Determine the [x, y] coordinate at the center of the cell enclosing the given text.  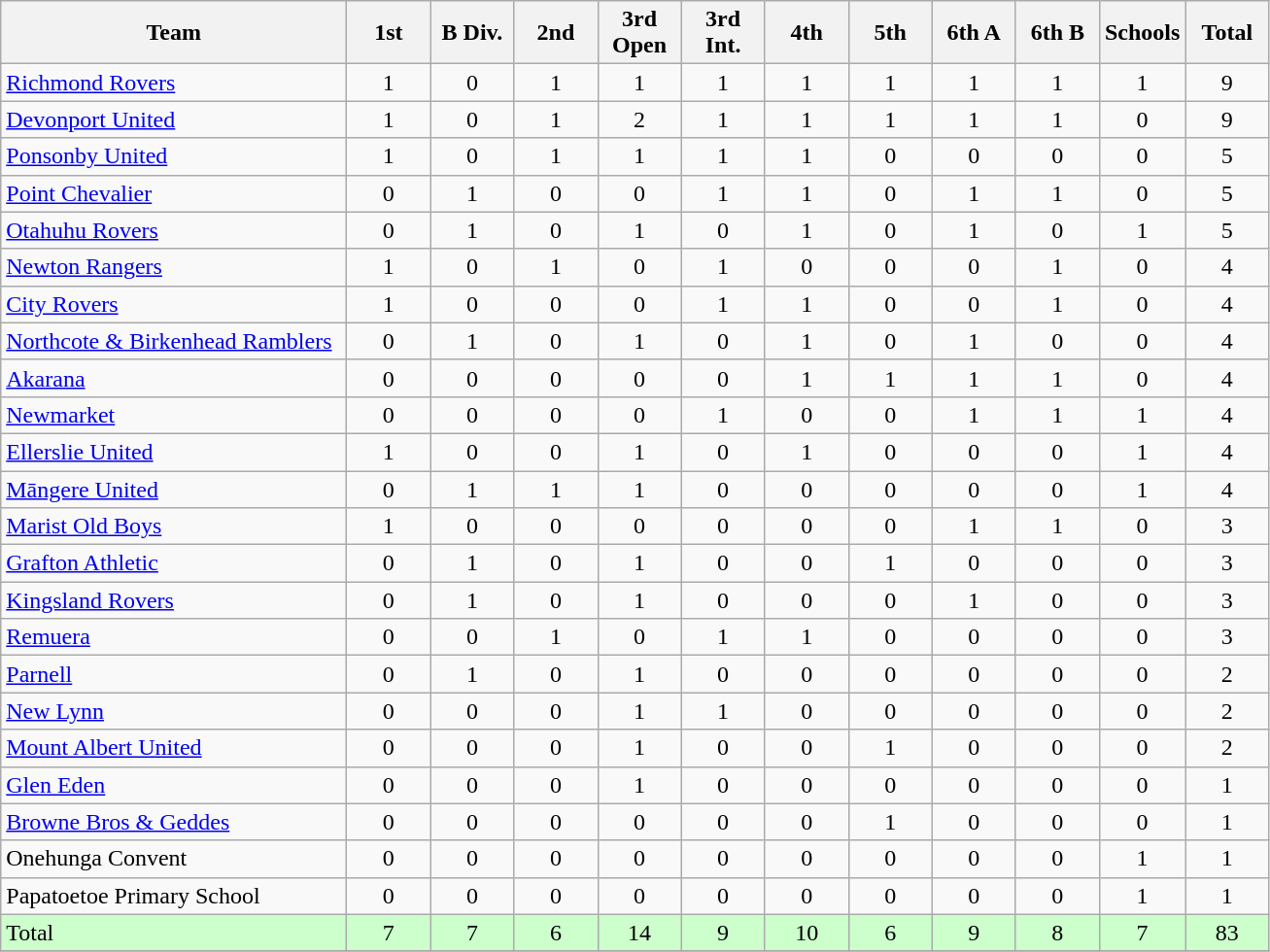
Marist Old Boys [174, 527]
Onehunga Convent [174, 859]
Richmond Rovers [174, 83]
14 [639, 933]
2nd [556, 33]
City Rovers [174, 304]
Schools [1142, 33]
Newton Rangers [174, 267]
Ellerslie United [174, 452]
Team [174, 33]
Mount Albert United [174, 748]
Grafton Athletic [174, 563]
83 [1227, 933]
B Div. [472, 33]
Papatoetoe Primary School [174, 896]
4th [807, 33]
1st [389, 33]
Browne Bros & Geddes [174, 822]
Kingsland Rovers [174, 600]
Point Chevalier [174, 193]
6th B [1057, 33]
Māngere United [174, 489]
5th [890, 33]
Parnell [174, 674]
Newmarket [174, 415]
6th A [974, 33]
Remuera [174, 637]
10 [807, 933]
Ponsonby United [174, 156]
8 [1057, 933]
Glen Eden [174, 785]
Akarana [174, 378]
New Lynn [174, 711]
Devonport United [174, 119]
Northcote & Birkenhead Ramblers [174, 341]
Otahuhu Rovers [174, 230]
3rd Int. [723, 33]
3rd Open [639, 33]
